Output the (x, y) coordinate of the center of the cell containing the given text.  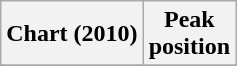
Peakposition (189, 34)
Chart (2010) (72, 34)
